Search for the cell housing the specified text and yield its [x, y] center coordinate. 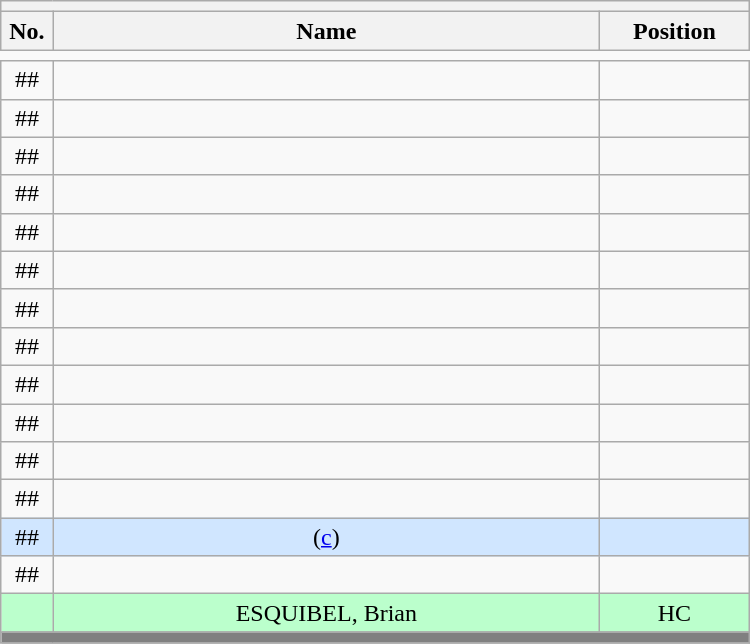
HC [675, 613]
No. [27, 31]
Name [326, 31]
Position [675, 31]
(c) [326, 537]
ESQUIBEL, Brian [326, 613]
